Determine the (x, y) coordinate at the center of the cell enclosing the given text.  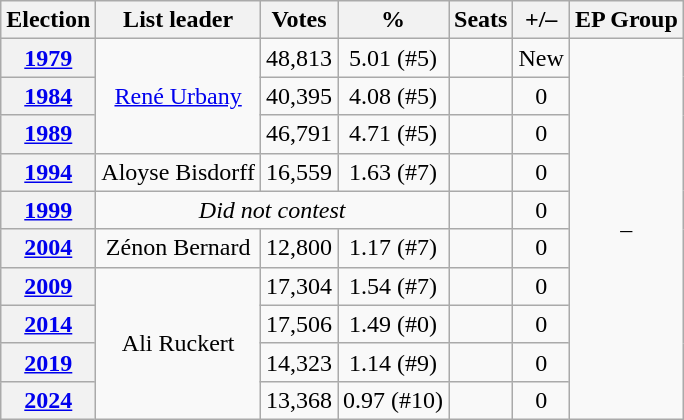
4.08 (#5) (394, 96)
1979 (48, 58)
1994 (48, 172)
46,791 (298, 134)
2004 (48, 248)
13,368 (298, 400)
1989 (48, 134)
List leader (178, 20)
Did not contest (272, 210)
1.49 (#0) (394, 324)
1999 (48, 210)
5.01 (#5) (394, 58)
2024 (48, 400)
Ali Ruckert (178, 343)
Aloyse Bisdorff (178, 172)
0.97 (#10) (394, 400)
New (541, 58)
40,395 (298, 96)
2014 (48, 324)
1984 (48, 96)
+/– (541, 20)
Votes (298, 20)
17,304 (298, 286)
14,323 (298, 362)
1.17 (#7) (394, 248)
12,800 (298, 248)
48,813 (298, 58)
EP Group (626, 20)
Election (48, 20)
16,559 (298, 172)
1.54 (#7) (394, 286)
2019 (48, 362)
% (394, 20)
Zénon Bernard (178, 248)
2009 (48, 286)
Seats (481, 20)
– (626, 230)
1.63 (#7) (394, 172)
4.71 (#5) (394, 134)
René Urbany (178, 96)
1.14 (#9) (394, 362)
17,506 (298, 324)
